Capture the cell that displays the provided text and extract its (X, Y) central coordinate. 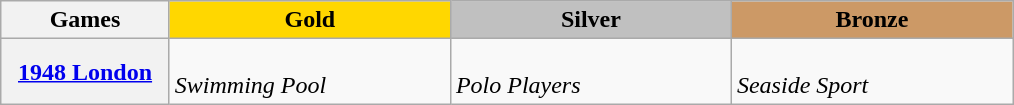
Bronze (872, 20)
Games (86, 20)
Seaside Sport (872, 72)
Polo Players (590, 72)
Gold (310, 20)
1948 London (86, 72)
Silver (590, 20)
Swimming Pool (310, 72)
